Locate the cell with the specified text and output its [x, y] center coordinate. 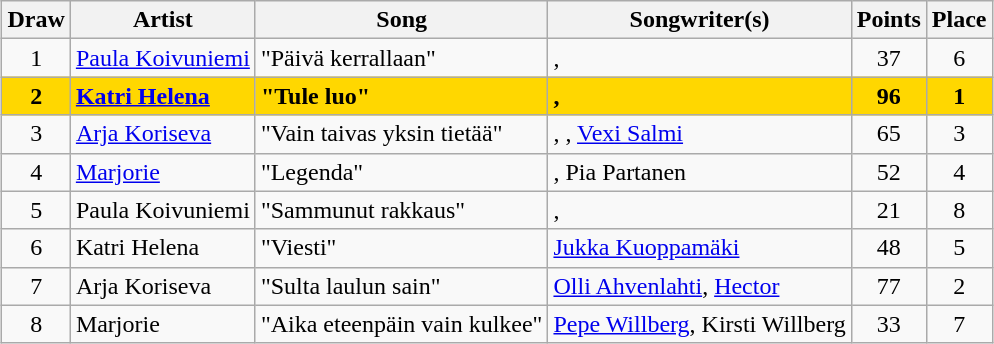
Points [888, 20]
Pepe Willberg, Kirsti Willberg [700, 324]
21 [888, 210]
"Sammunut rakkaus" [402, 210]
"Vain taivas yksin tietää" [402, 134]
"Viesti" [402, 248]
77 [888, 286]
37 [888, 58]
Songwriter(s) [700, 20]
"Legenda" [402, 172]
"Päivä kerrallaan" [402, 58]
Draw [36, 20]
52 [888, 172]
"Tule luo" [402, 96]
Jukka Kuoppamäki [700, 248]
Olli Ahvenlahti, Hector [700, 286]
65 [888, 134]
"Sulta laulun sain" [402, 286]
Artist [162, 20]
33 [888, 324]
"Aika eteenpäin vain kulkee" [402, 324]
, , Vexi Salmi [700, 134]
48 [888, 248]
Place [959, 20]
96 [888, 96]
, Pia Partanen [700, 172]
Song [402, 20]
